Output the (X, Y) coordinate of the center of the cell containing the given text.  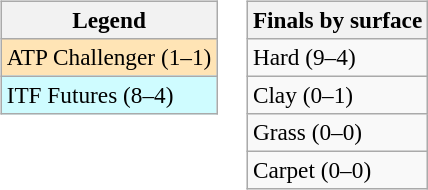
Carpet (0–0) (337, 171)
Grass (0–0) (337, 133)
Hard (9–4) (337, 57)
ATP Challenger (1–1) (108, 57)
Legend (108, 20)
ITF Futures (8–4) (108, 95)
Finals by surface (337, 20)
Clay (0–1) (337, 95)
